Pinpoint the cell where the given text exists, returning its (x, y) midpoint coordinate. 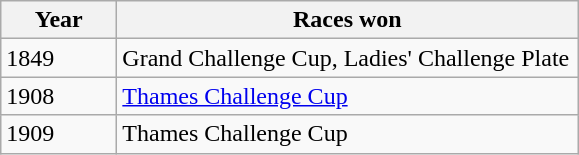
1909 (59, 134)
1849 (59, 58)
1908 (59, 96)
Grand Challenge Cup, Ladies' Challenge Plate (348, 58)
Races won (348, 20)
Year (59, 20)
